Output the (x, y) coordinate of the center of the cell containing the given text.  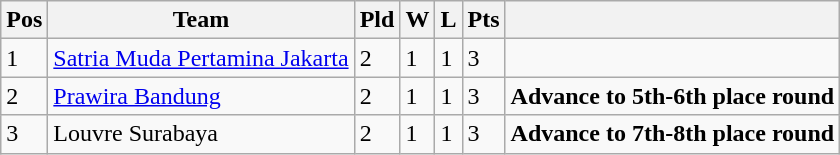
Pts (484, 20)
Advance to 5th-6th place round (672, 96)
Satria Muda Pertamina Jakarta (201, 58)
Team (201, 20)
L (448, 20)
Pld (377, 20)
Advance to 7th-8th place round (672, 134)
Louvre Surabaya (201, 134)
Prawira Bandung (201, 96)
Pos (24, 20)
W (418, 20)
